Pinpoint the cell where the given text exists, returning its (X, Y) midpoint coordinate. 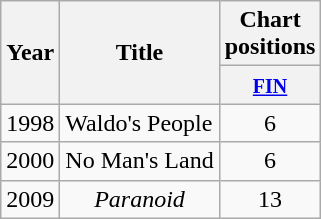
Title (140, 52)
Chart positions (270, 34)
No Man's Land (140, 161)
Year (30, 52)
1998 (30, 123)
13 (270, 199)
Waldo's People (140, 123)
FIN (270, 85)
2009 (30, 199)
Paranoid (140, 199)
2000 (30, 161)
